Return [X, Y] of the center of cell containing provided text 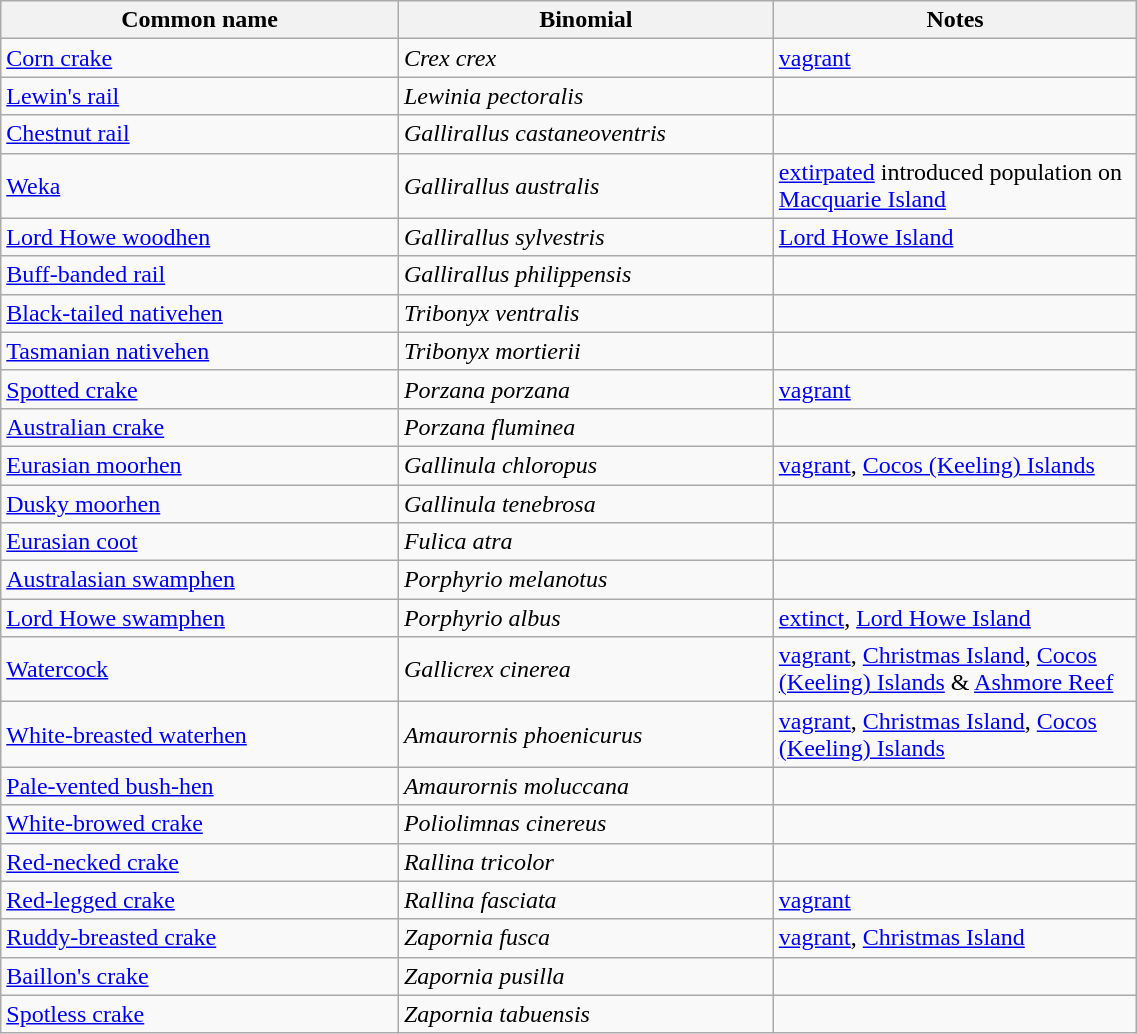
Gallicrex cinerea [586, 670]
Pale-vented bush-hen [200, 786]
extirpated introduced population on Macquarie Island [955, 186]
Red-legged crake [200, 900]
Lord Howe Island [955, 237]
Watercock [200, 670]
Gallinula chloropus [586, 465]
Amaurornis phoenicurus [586, 734]
Eurasian moorhen [200, 465]
Chestnut rail [200, 134]
Black-tailed nativehen [200, 313]
Gallirallus philippensis [586, 275]
Gallirallus castaneoventris [586, 134]
Gallirallus australis [586, 186]
Buff-banded rail [200, 275]
Gallirallus sylvestris [586, 237]
Tribonyx mortierii [586, 351]
Porzana porzana [586, 389]
Red-necked crake [200, 862]
Binomial [586, 20]
White-breasted waterhen [200, 734]
Gallinula tenebrosa [586, 503]
Tasmanian nativehen [200, 351]
Rallina tricolor [586, 862]
Porzana fluminea [586, 427]
vagrant, Christmas Island, Cocos (Keeling) Islands & Ashmore Reef [955, 670]
extinct, Lord Howe Island [955, 618]
Weka [200, 186]
Dusky moorhen [200, 503]
Notes [955, 20]
vagrant, Christmas Island, Cocos (Keeling) Islands [955, 734]
Lewin's rail [200, 96]
Eurasian coot [200, 542]
Zapornia pusilla [586, 976]
Crex crex [586, 58]
Poliolimnas cinereus [586, 824]
Lewinia pectoralis [586, 96]
Fulica atra [586, 542]
Lord Howe swamphen [200, 618]
Porphyrio albus [586, 618]
Australasian swamphen [200, 580]
Corn crake [200, 58]
White-browed crake [200, 824]
vagrant, Cocos (Keeling) Islands [955, 465]
Baillon's crake [200, 976]
Zapornia tabuensis [586, 1014]
Common name [200, 20]
Tribonyx ventralis [586, 313]
Spotted crake [200, 389]
Ruddy-breasted crake [200, 938]
Australian crake [200, 427]
Spotless crake [200, 1014]
Lord Howe woodhen [200, 237]
vagrant, Christmas Island [955, 938]
Porphyrio melanotus [586, 580]
Zapornia fusca [586, 938]
Rallina fasciata [586, 900]
Amaurornis moluccana [586, 786]
